Identify which cell holds the provided text, then report its [X, Y] central coordinate. 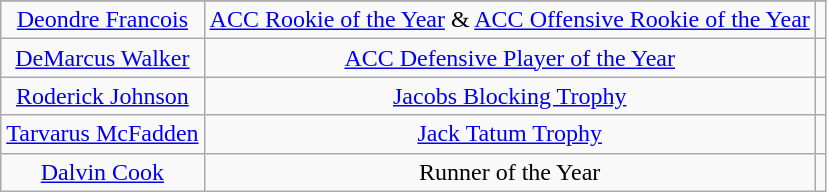
ACC Defensive Player of the Year [510, 58]
Runner of the Year [510, 172]
Jack Tatum Trophy [510, 134]
Roderick Johnson [102, 96]
Dalvin Cook [102, 172]
DeMarcus Walker [102, 58]
ACC Rookie of the Year & ACC Offensive Rookie of the Year [510, 20]
Tarvarus McFadden [102, 134]
Deondre Francois [102, 20]
Jacobs Blocking Trophy [510, 96]
